Output the (X, Y) coordinate of the center of the cell containing the given text.  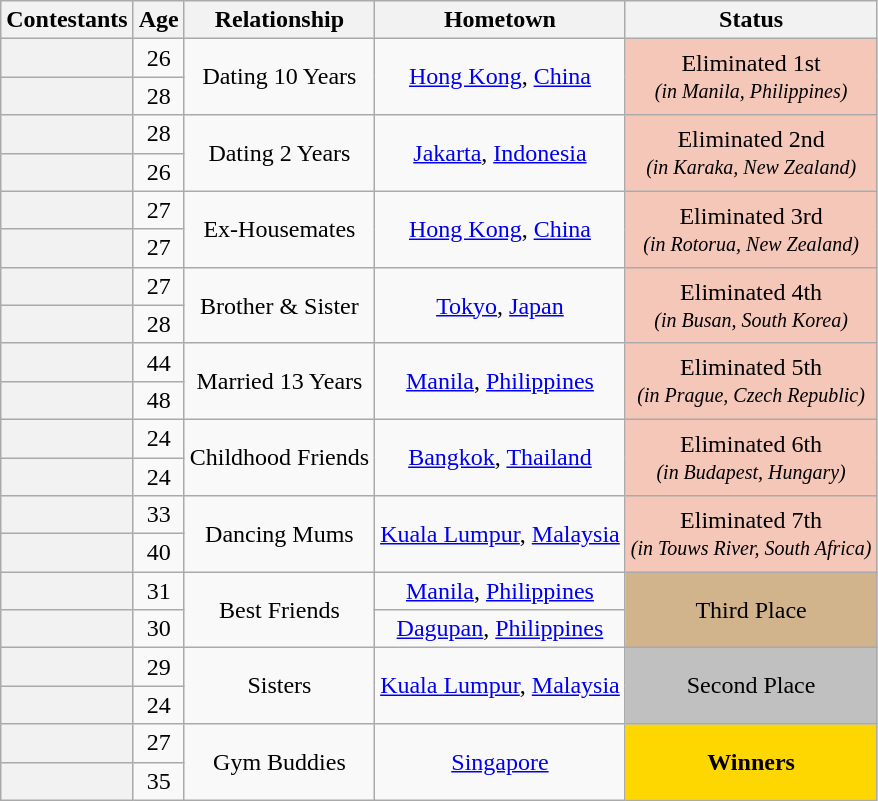
Relationship (279, 20)
Winners (751, 762)
Eliminated 3rd(in Rotorua, New Zealand) (751, 229)
33 (158, 515)
Brother & Sister (279, 305)
Singapore (500, 762)
Tokyo, Japan (500, 305)
Dating 2 Years (279, 153)
Married 13 Years (279, 381)
Hometown (500, 20)
35 (158, 781)
Eliminated 2nd(in Karaka, New Zealand) (751, 153)
Second Place (751, 686)
Third Place (751, 610)
Age (158, 20)
Dancing Mums (279, 534)
30 (158, 629)
Bangkok, Thailand (500, 457)
Contestants (67, 20)
29 (158, 667)
Sisters (279, 686)
Eliminated 4th(in Busan, South Korea) (751, 305)
Dagupan, Philippines (500, 629)
Dating 10 Years (279, 77)
Eliminated 6th(in Budapest, Hungary) (751, 457)
Ex-Housemates (279, 229)
Childhood Friends (279, 457)
Status (751, 20)
31 (158, 591)
44 (158, 362)
Gym Buddies (279, 762)
Jakarta, Indonesia (500, 153)
Eliminated 1st(in Manila, Philippines) (751, 77)
Best Friends (279, 610)
48 (158, 400)
Eliminated 5th(in Prague, Czech Republic) (751, 381)
Eliminated 7th(in Touws River, South Africa) (751, 534)
40 (158, 553)
